Locate the cell with the specified text and output its (X, Y) center coordinate. 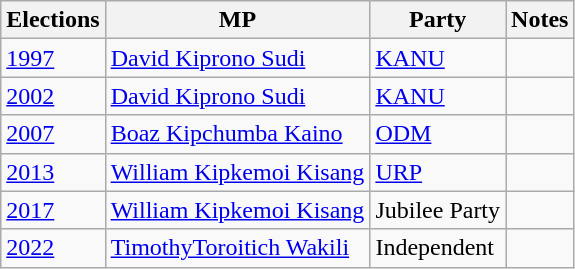
ODM (438, 134)
Party (438, 20)
TimothyToroitich Wakili (238, 248)
2007 (53, 134)
Boaz Kipchumba Kaino (238, 134)
Elections (53, 20)
2013 (53, 172)
Independent (438, 248)
2022 (53, 248)
1997 (53, 58)
Notes (540, 20)
MP (238, 20)
Jubilee Party (438, 210)
2017 (53, 210)
2002 (53, 96)
URP (438, 172)
